Output the (X, Y) coordinate of the center of the cell containing the given text.  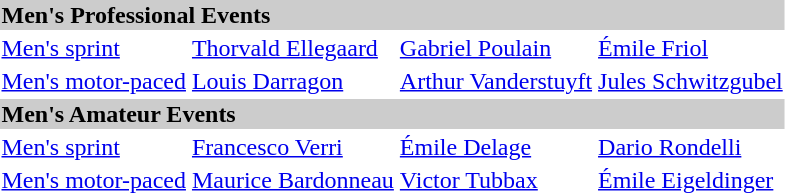
Francesco Verri (292, 147)
Dario Rondelli (691, 147)
Men's motor-paced (94, 81)
Émile Friol (691, 48)
Arthur Vanderstuyft (496, 81)
Men's Amateur Events (392, 114)
Louis Darragon (292, 81)
Gabriel Poulain (496, 48)
Men's Professional Events (392, 15)
Thorvald Ellegaard (292, 48)
Jules Schwitzgubel (691, 81)
Émile Delage (496, 147)
